Detect which cell encompasses the target text, then output its (X, Y) center coordinate. 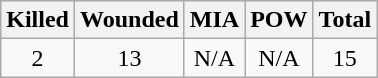
13 (129, 58)
15 (345, 58)
2 (38, 58)
Total (345, 20)
Wounded (129, 20)
MIA (214, 20)
POW (279, 20)
Killed (38, 20)
